Return the [X, Y] coordinate for the center point of the cell that contains the specified text.  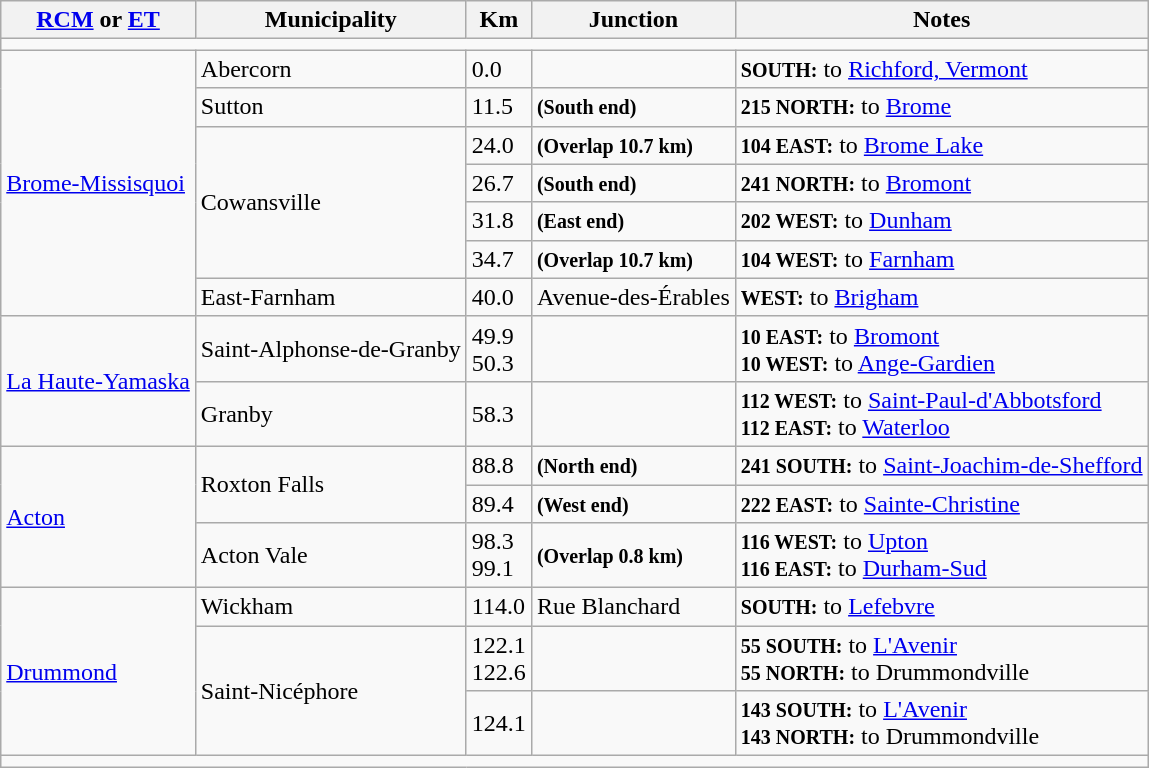
241 SOUTH: to Saint-Joachim-de-Shefford [942, 465]
Avenue-des-Érables [633, 297]
10 EAST: to Bromont 10 WEST: to Ange-Gardien [942, 348]
104 EAST: to Brome Lake [942, 145]
11.5 [498, 107]
Abercorn [330, 69]
Junction [633, 20]
55 SOUTH: to L'Avenir 55 NORTH: to Drummondville [942, 658]
24.0 [498, 145]
202 WEST: to Dunham [942, 221]
116 WEST: to Upton 116 EAST: to Durham-Sud [942, 556]
89.4 [498, 503]
Rue Blanchard [633, 607]
Saint-Alphonse-de-Granby [330, 348]
(Overlap 0.8 km) [633, 556]
East-Farnham [330, 297]
34.7 [498, 259]
RCM or ET [98, 20]
222 EAST: to Sainte-Christine [942, 503]
SOUTH: to Richford, Vermont [942, 69]
215 NORTH: to Brome [942, 107]
(West end) [633, 503]
Sutton [330, 107]
Acton Vale [330, 556]
Notes [942, 20]
Roxton Falls [330, 484]
Brome-Missisquoi [98, 183]
Wickham [330, 607]
114.0 [498, 607]
98.3 99.1 [498, 556]
Saint-Nicéphore [330, 691]
49.9 50.3 [498, 348]
104 WEST: to Farnham [942, 259]
26.7 [498, 183]
Drummond [98, 672]
88.8 [498, 465]
WEST: to Brigham [942, 297]
Granby [330, 414]
122.1 122.6 [498, 658]
0.0 [498, 69]
Cowansville [330, 202]
(North end) [633, 465]
(East end) [633, 221]
58.3 [498, 414]
Acton [98, 516]
143 SOUTH: to L'Avenir 143 NORTH: to Drummondville [942, 724]
La Haute-Yamaska [98, 381]
241 NORTH: to Bromont [942, 183]
SOUTH: to Lefebvre [942, 607]
124.1 [498, 724]
40.0 [498, 297]
112 WEST: to Saint-Paul-d'Abbotsford 112 EAST: to Waterloo [942, 414]
Km [498, 20]
Municipality [330, 20]
31.8 [498, 221]
